Determine the [x, y] coordinate at the center of the cell enclosing the given text.  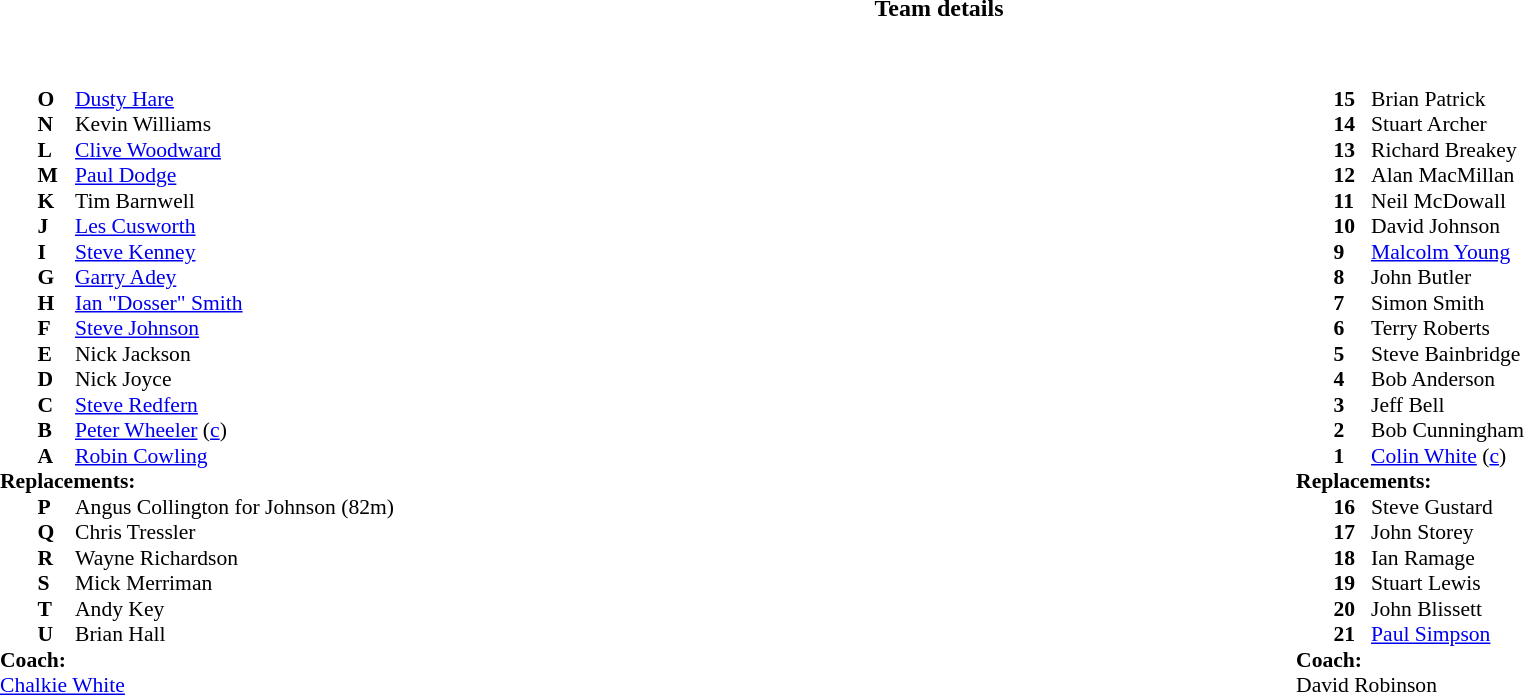
E [57, 354]
Steve Gustard [1448, 507]
Dusty Hare [234, 99]
Stuart Archer [1448, 125]
John Storey [1448, 533]
H [57, 303]
10 [1353, 227]
Steve Redfern [234, 405]
T [57, 609]
A [57, 456]
Brian Patrick [1448, 99]
16 [1353, 507]
Stuart Lewis [1448, 583]
Mick Merriman [234, 583]
Kevin Williams [234, 125]
Neil McDowall [1448, 201]
Brian Hall [234, 635]
11 [1353, 201]
John Blissett [1448, 609]
Wayne Richardson [234, 558]
Jeff Bell [1448, 405]
Ian "Dosser" Smith [234, 303]
U [57, 635]
Bob Anderson [1448, 379]
I [57, 252]
19 [1353, 583]
21 [1353, 635]
Andy Key [234, 609]
Alan MacMillan [1448, 175]
7 [1353, 303]
1 [1353, 456]
13 [1353, 150]
17 [1353, 533]
Clive Woodward [234, 150]
Tim Barnwell [234, 201]
Garry Adey [234, 277]
18 [1353, 558]
F [57, 329]
David Johnson [1448, 227]
Les Cusworth [234, 227]
O [57, 99]
M [57, 175]
Steve Kenney [234, 252]
Ian Ramage [1448, 558]
Paul Dodge [234, 175]
Terry Roberts [1448, 329]
Robin Cowling [234, 456]
S [57, 583]
6 [1353, 329]
Q [57, 533]
B [57, 431]
Nick Jackson [234, 354]
L [57, 150]
G [57, 277]
D [57, 379]
Angus Collington for Johnson (82m) [234, 507]
Steve Bainbridge [1448, 354]
12 [1353, 175]
20 [1353, 609]
2 [1353, 431]
P [57, 507]
14 [1353, 125]
8 [1353, 277]
C [57, 405]
9 [1353, 252]
Nick Joyce [234, 379]
John Butler [1448, 277]
Chris Tressler [234, 533]
3 [1353, 405]
K [57, 201]
Colin White (c) [1448, 456]
Paul Simpson [1448, 635]
Peter Wheeler (c) [234, 431]
5 [1353, 354]
N [57, 125]
Steve Johnson [234, 329]
Richard Breakey [1448, 150]
R [57, 558]
4 [1353, 379]
Simon Smith [1448, 303]
J [57, 227]
Malcolm Young [1448, 252]
Bob Cunningham [1448, 431]
15 [1353, 99]
